For the text-containing cell, return its midpoint in (X, Y) coordinate format. 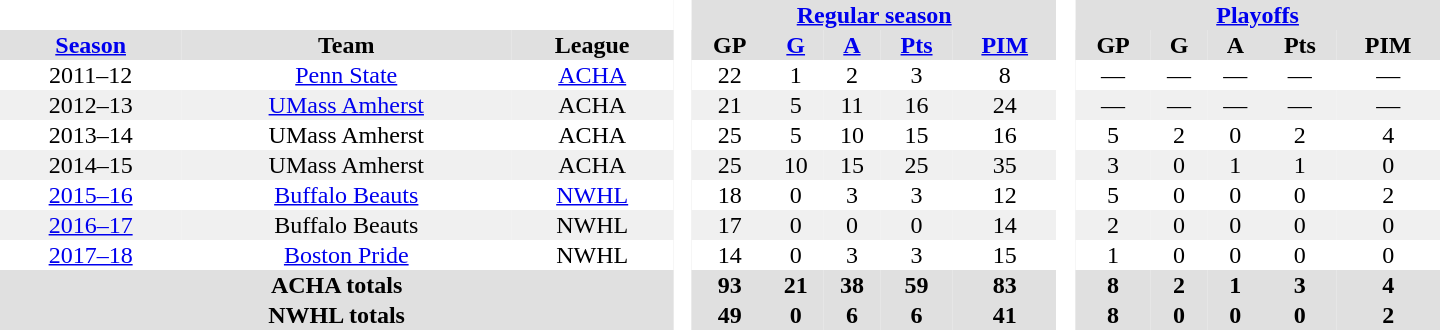
Team (346, 45)
League (592, 45)
41 (1004, 315)
22 (730, 75)
Penn State (346, 75)
NWHL totals (336, 315)
24 (1004, 105)
2012–13 (90, 105)
2013–14 (90, 135)
Playoffs (1258, 15)
11 (852, 105)
49 (730, 315)
38 (852, 285)
2017–18 (90, 255)
2016–17 (90, 225)
59 (916, 285)
93 (730, 285)
Boston Pride (346, 255)
2015–16 (90, 195)
18 (730, 195)
12 (1004, 195)
2011–12 (90, 75)
83 (1004, 285)
Season (90, 45)
ACHA totals (336, 285)
2014–15 (90, 165)
35 (1004, 165)
17 (730, 225)
Regular season (874, 15)
